Find where the given text appears and provide that cell's center as (X, Y) coordinate. 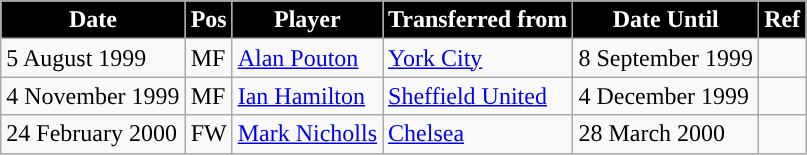
Player (307, 20)
Sheffield United (478, 96)
York City (478, 58)
Date Until (666, 20)
FW (208, 134)
5 August 1999 (93, 58)
8 September 1999 (666, 58)
Chelsea (478, 134)
4 November 1999 (93, 96)
Mark Nicholls (307, 134)
Ref (782, 20)
Ian Hamilton (307, 96)
28 March 2000 (666, 134)
4 December 1999 (666, 96)
Alan Pouton (307, 58)
Transferred from (478, 20)
Pos (208, 20)
Date (93, 20)
24 February 2000 (93, 134)
